Extract the (X, Y) coordinate from the center of the cell holding the provided text.  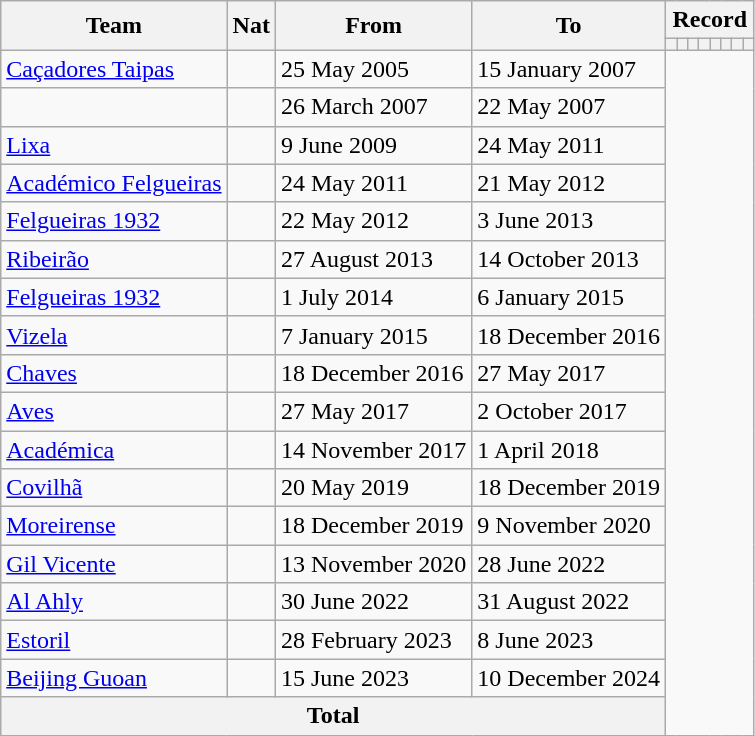
9 November 2020 (569, 526)
2 October 2017 (569, 411)
Team (114, 26)
1 April 2018 (569, 449)
Académico Felgueiras (114, 183)
22 May 2007 (569, 107)
8 June 2023 (569, 640)
3 June 2013 (569, 221)
Al Ahly (114, 602)
Moreirense (114, 526)
30 June 2022 (373, 602)
Lixa (114, 145)
To (569, 26)
Estoril (114, 640)
Covilhã (114, 488)
10 December 2024 (569, 678)
26 March 2007 (373, 107)
25 May 2005 (373, 69)
Record (709, 20)
Vizela (114, 335)
From (373, 26)
27 August 2013 (373, 259)
9 June 2009 (373, 145)
Beijing Guoan (114, 678)
15 June 2023 (373, 678)
Caçadores Taipas (114, 69)
Chaves (114, 373)
13 November 2020 (373, 564)
14 October 2013 (569, 259)
20 May 2019 (373, 488)
22 May 2012 (373, 221)
7 January 2015 (373, 335)
Total (334, 716)
1 July 2014 (373, 297)
14 November 2017 (373, 449)
Gil Vicente (114, 564)
28 June 2022 (569, 564)
Aves (114, 411)
Nat (251, 26)
15 January 2007 (569, 69)
31 August 2022 (569, 602)
Ribeirão (114, 259)
6 January 2015 (569, 297)
28 February 2023 (373, 640)
Académica (114, 449)
21 May 2012 (569, 183)
